Detect which cell encompasses the target text, then output its [x, y] center coordinate. 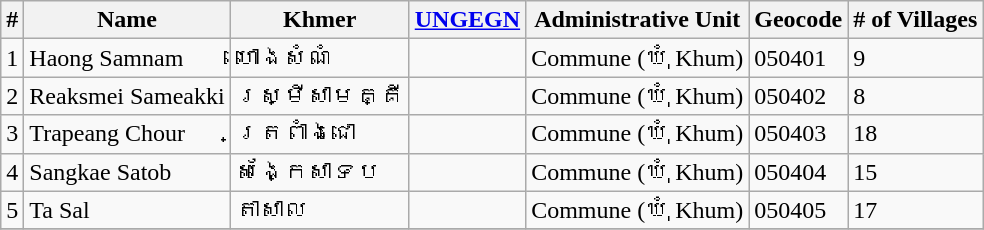
Name [127, 20]
Geocode [798, 20]
រស្មីសាមគ្គី [320, 96]
2 [12, 96]
4 [12, 172]
5 [12, 210]
050405 [798, 210]
Khmer [320, 20]
ហោងសំណំ [320, 58]
# [12, 20]
050402 [798, 96]
# of Villages [916, 20]
Trapeang Chour [127, 134]
សង្កែសាទប [320, 172]
9 [916, 58]
តាសាល [320, 210]
Ta Sal [127, 210]
Sangkae Satob [127, 172]
050401 [798, 58]
8 [916, 96]
1 [12, 58]
18 [916, 134]
UNGEGN [467, 20]
Reaksmei Sameakki [127, 96]
Administrative Unit [638, 20]
ត្រពាំងជោ [320, 134]
050404 [798, 172]
Haong Samnam [127, 58]
15 [916, 172]
050403 [798, 134]
17 [916, 210]
3 [12, 134]
